Capture the cell that displays the provided text and extract its [X, Y] central coordinate. 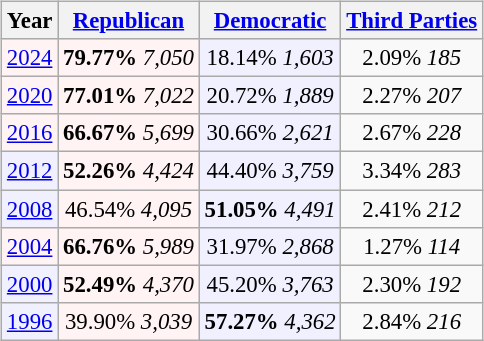
52.26% 4,424 [129, 171]
2008 [30, 209]
20.72% 1,889 [270, 96]
46.54% 4,095 [129, 209]
77.01% 7,022 [129, 96]
79.77% 7,050 [129, 58]
57.27% 4,362 [270, 321]
31.97% 2,868 [270, 246]
2016 [30, 133]
2.27% 207 [412, 96]
Year [30, 21]
30.66% 2,621 [270, 133]
Democratic [270, 21]
3.34% 283 [412, 171]
2000 [30, 284]
2004 [30, 246]
2.09% 185 [412, 58]
45.20% 3,763 [270, 284]
2.84% 216 [412, 321]
Republican [129, 21]
39.90% 3,039 [129, 321]
18.14% 1,603 [270, 58]
2012 [30, 171]
51.05% 4,491 [270, 209]
66.76% 5,989 [129, 246]
1.27% 114 [412, 246]
2.41% 212 [412, 209]
2024 [30, 58]
2.30% 192 [412, 284]
Third Parties [412, 21]
2.67% 228 [412, 133]
2020 [30, 96]
52.49% 4,370 [129, 284]
1996 [30, 321]
66.67% 5,699 [129, 133]
44.40% 3,759 [270, 171]
